Return [x, y] of the center of cell containing provided text 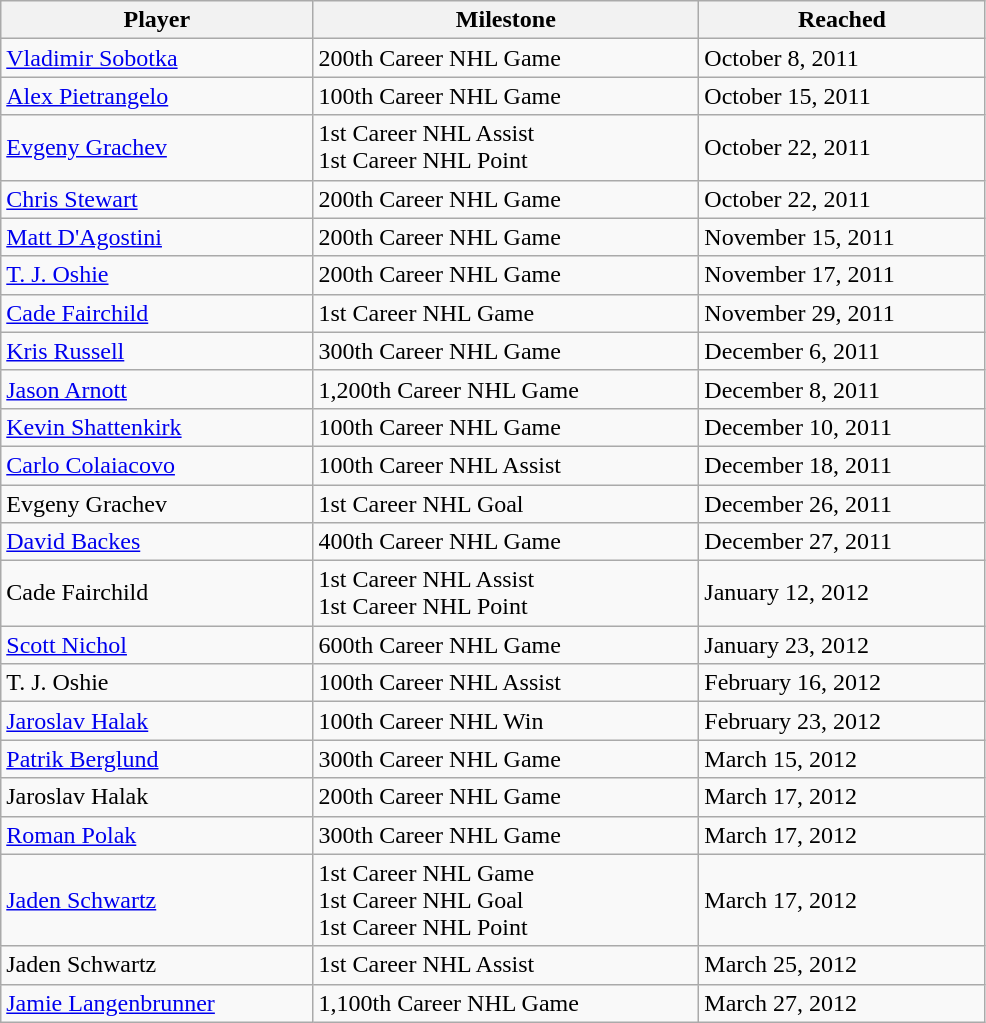
1st Career NHL Game1st Career NHL Goal1st Career NHL Point [506, 900]
February 23, 2012 [842, 721]
Carlo Colaiacovo [157, 465]
1,100th Career NHL Game [506, 1003]
December 27, 2011 [842, 542]
Patrik Berglund [157, 759]
Roman Polak [157, 835]
Milestone [506, 20]
December 6, 2011 [842, 351]
100th Career NHL Win [506, 721]
December 18, 2011 [842, 465]
March 15, 2012 [842, 759]
November 29, 2011 [842, 313]
1st Career NHL Game [506, 313]
November 17, 2011 [842, 275]
David Backes [157, 542]
1,200th Career NHL Game [506, 389]
November 15, 2011 [842, 237]
Kevin Shattenkirk [157, 427]
1st Career NHL Goal [506, 503]
Kris Russell [157, 351]
600th Career NHL Game [506, 645]
December 26, 2011 [842, 503]
Player [157, 20]
January 23, 2012 [842, 645]
December 8, 2011 [842, 389]
Scott Nichol [157, 645]
Reached [842, 20]
December 10, 2011 [842, 427]
Alex Pietrangelo [157, 96]
March 25, 2012 [842, 965]
October 8, 2011 [842, 58]
January 12, 2012 [842, 594]
October 15, 2011 [842, 96]
1st Career NHL Assist [506, 965]
February 16, 2012 [842, 683]
Jamie Langenbrunner [157, 1003]
Vladimir Sobotka [157, 58]
Matt D'Agostini [157, 237]
Jason Arnott [157, 389]
400th Career NHL Game [506, 542]
Chris Stewart [157, 199]
March 27, 2012 [842, 1003]
